Output the [X, Y] coordinate of the center of the cell containing the given text.  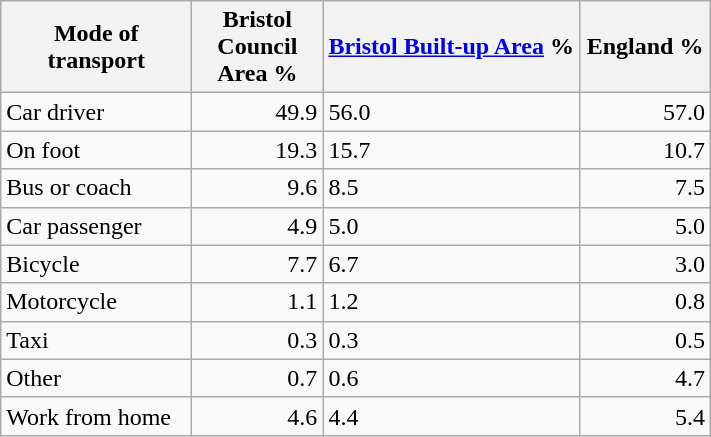
0.5 [646, 340]
Mode of transport [96, 47]
On foot [96, 150]
0.6 [452, 378]
Car driver [96, 112]
Car passenger [96, 226]
19.3 [258, 150]
4.9 [258, 226]
9.6 [258, 188]
1.1 [258, 302]
Work from home [96, 416]
0.7 [258, 378]
Motorcycle [96, 302]
Other [96, 378]
0.8 [646, 302]
1.2 [452, 302]
49.9 [258, 112]
Bristol Built-up Area % [452, 47]
England % [646, 47]
4.7 [646, 378]
6.7 [452, 264]
10.7 [646, 150]
15.7 [452, 150]
Taxi [96, 340]
56.0 [452, 112]
8.5 [452, 188]
5.4 [646, 416]
Bus or coach [96, 188]
4.4 [452, 416]
7.5 [646, 188]
57.0 [646, 112]
Bristol Council Area % [258, 47]
7.7 [258, 264]
Bicycle [96, 264]
4.6 [258, 416]
3.0 [646, 264]
